Capture the cell that displays the provided text and extract its [x, y] central coordinate. 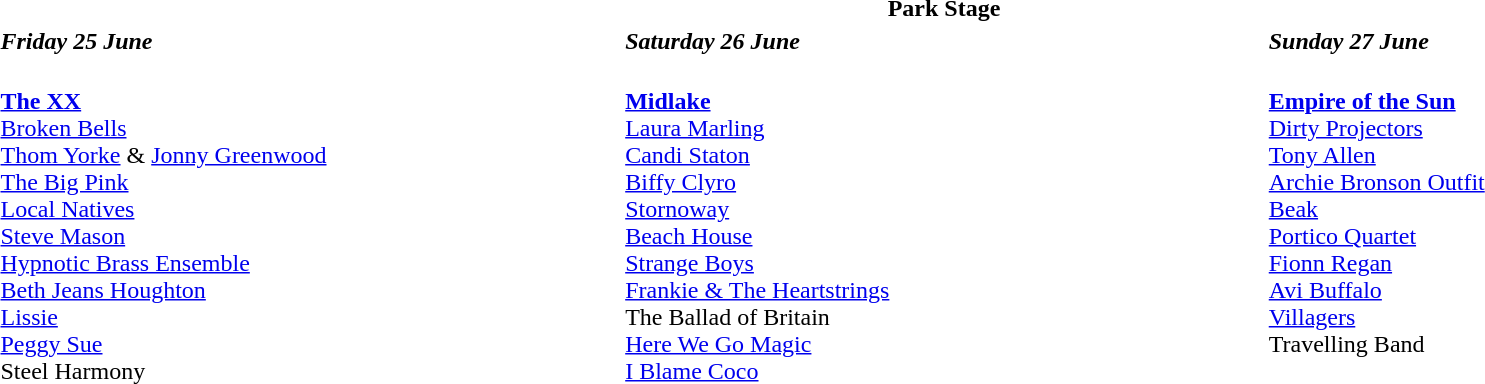
Saturday 26 June [944, 41]
